Provide the (X, Y) coordinate of the cell's center where the given text is located.  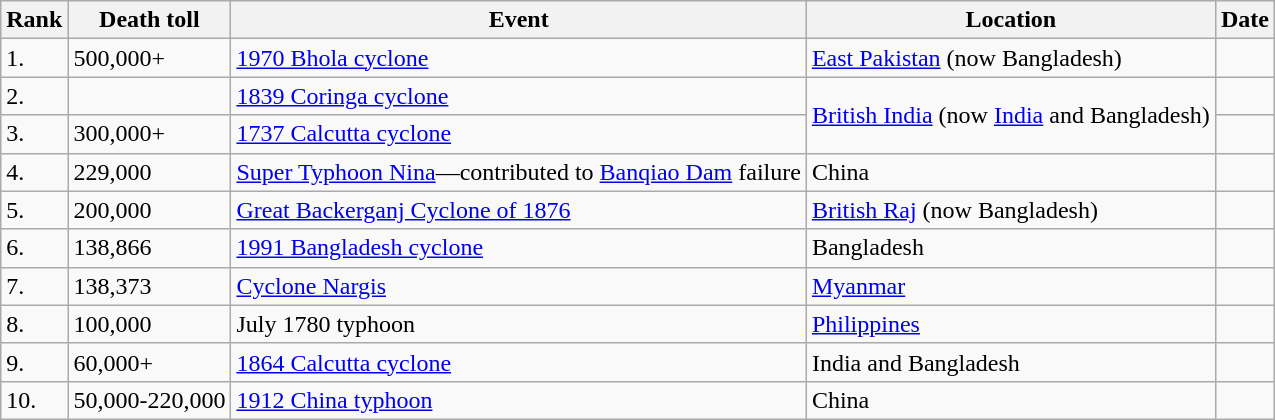
Bangladesh (1010, 248)
India and Bangladesh (1010, 362)
300,000+ (150, 134)
200,000 (150, 210)
4. (34, 172)
1864 Calcutta cyclone (518, 362)
Rank (34, 20)
Cyclone Nargis (518, 286)
229,000 (150, 172)
1. (34, 58)
50,000-220,000 (150, 400)
9. (34, 362)
3. (34, 134)
5. (34, 210)
Date (1244, 20)
1737 Calcutta cyclone (518, 134)
100,000 (150, 324)
Location (1010, 20)
6. (34, 248)
60,000+ (150, 362)
Philippines (1010, 324)
8. (34, 324)
1991 Bangladesh cyclone (518, 248)
2. (34, 96)
Super Typhoon Nina—contributed to Banqiao Dam failure (518, 172)
7. (34, 286)
138,373 (150, 286)
138,866 (150, 248)
Death toll (150, 20)
Event (518, 20)
British Raj (now Bangladesh) (1010, 210)
Myanmar (1010, 286)
10. (34, 400)
1912 China typhoon (518, 400)
Great Backerganj Cyclone of 1876 (518, 210)
July 1780 typhoon (518, 324)
1970 Bhola cyclone (518, 58)
British India (now India and Bangladesh) (1010, 115)
East Pakistan (now Bangladesh) (1010, 58)
1839 Coringa cyclone (518, 96)
500,000+ (150, 58)
